Return (x, y) of the center of cell containing provided text 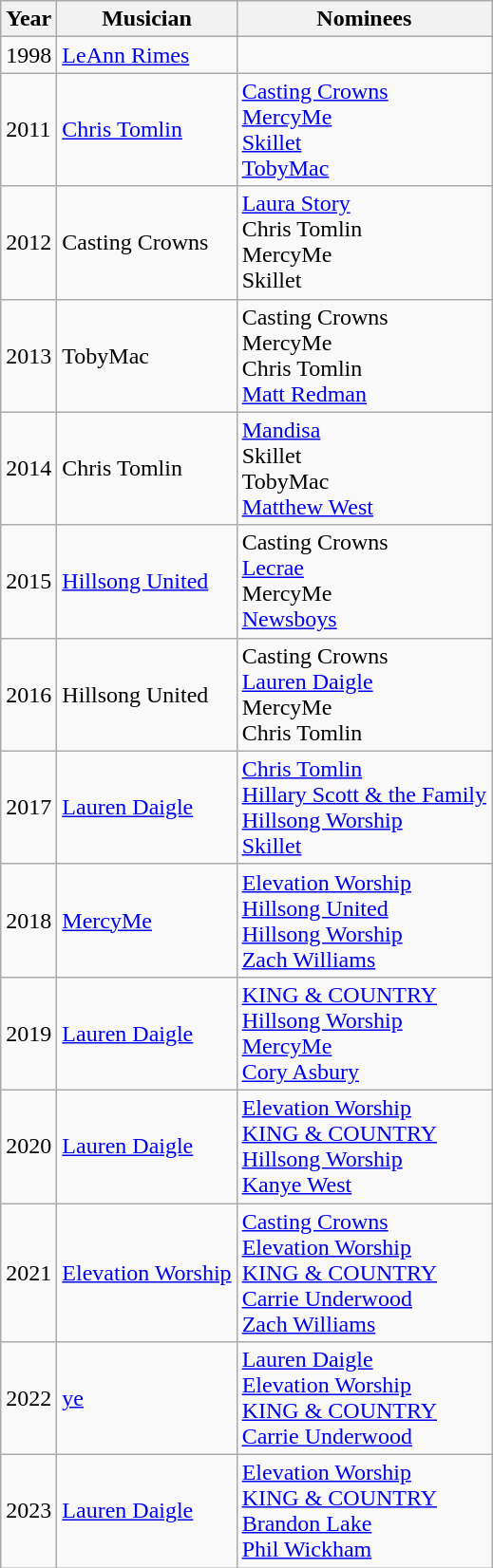
LeAnn Rimes (146, 55)
2014 (28, 469)
TobyMac (146, 355)
KING & COUNTRYHillsong WorshipMercyMeCory Asbury (364, 1033)
2013 (28, 355)
2021 (28, 1273)
Casting CrownsElevation WorshipKING & COUNTRYCarrie UnderwoodZach Williams (364, 1273)
1998 (28, 55)
Casting CrownsMercyMeSkilletTobyMac (364, 129)
Musician (146, 19)
Nominees (364, 19)
Lauren DaigleElevation WorshipKING & COUNTRYCarrie Underwood (364, 1399)
2019 (28, 1033)
2011 (28, 129)
Elevation WorshipHillsong UnitedHillsong WorshipZach Williams (364, 921)
MandisaSkilletTobyMacMatthew West (364, 469)
Casting CrownsLauren DaigleMercyMeChris Tomlin (364, 695)
2022 (28, 1399)
Casting CrownsLecraeMercyMeNewsboys (364, 581)
Elevation WorshipKING & COUNTRYHillsong WorshipKanye West (364, 1147)
2020 (28, 1147)
2015 (28, 581)
Casting CrownsMercyMeChris TomlinMatt Redman (364, 355)
Elevation WorshipKING & COUNTRYBrandon LakePhil Wickham (364, 1511)
MercyMe (146, 921)
Laura StoryChris TomlinMercyMeSkillet (364, 243)
2023 (28, 1511)
2016 (28, 695)
Elevation Worship (146, 1273)
2012 (28, 243)
2018 (28, 921)
ye (146, 1399)
Year (28, 19)
Chris TomlinHillary Scott & the FamilyHillsong WorshipSkillet (364, 807)
2017 (28, 807)
Casting Crowns (146, 243)
